Find where the given text appears and provide that cell's center as [X, Y] coordinate. 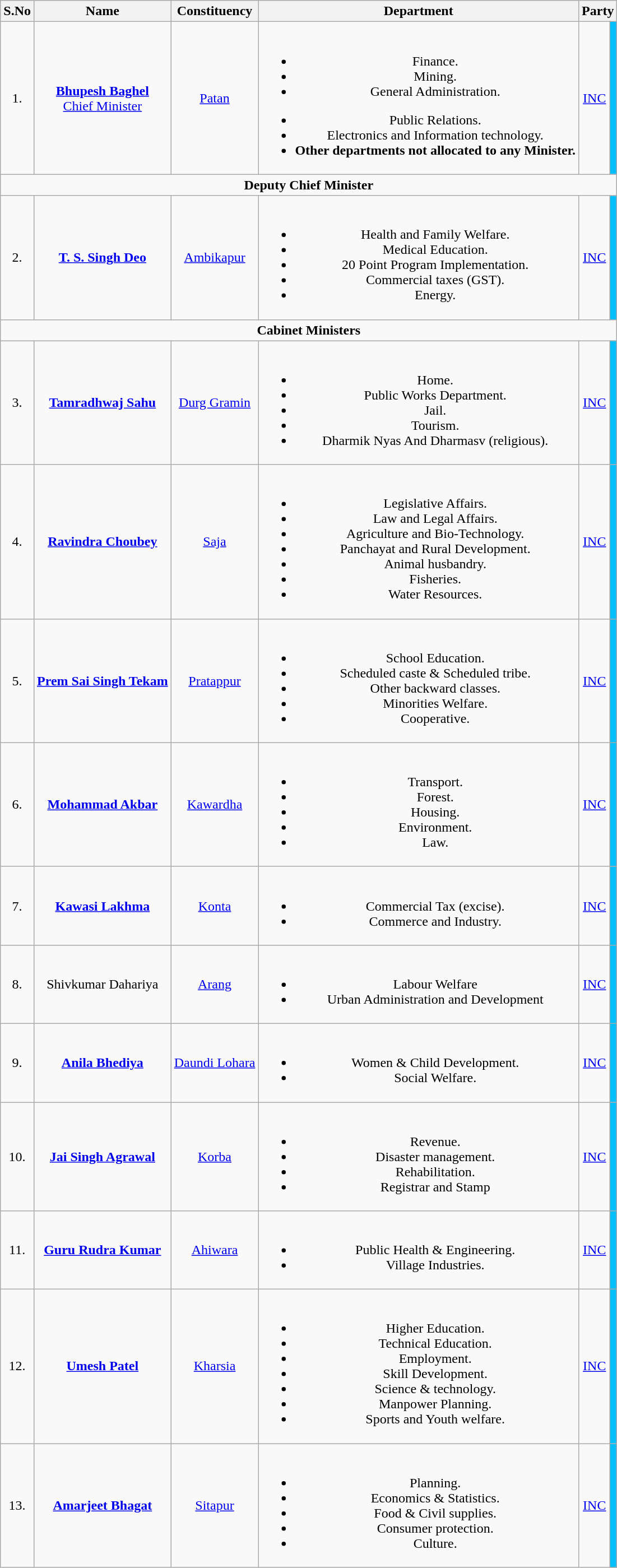
Ambikapur [215, 258]
Commercial Tax (excise).Commerce and Industry. [419, 906]
Revenue.Disaster management.Rehabilitation.Registrar and Stamp [419, 1156]
Planning.Economics & Statistics.Food & Civil supplies.Consumer protection.Culture. [419, 1505]
Bhupesh BaghelChief Minister [102, 98]
13. [17, 1505]
11. [17, 1250]
Kharsia [215, 1366]
Amarjeet Bhagat [102, 1505]
Health and Family Welfare.Medical Education.20 Point Program Implementation.Commercial taxes (GST).Energy. [419, 258]
Daundi Lohara [215, 1063]
Cabinet Ministers [309, 330]
Konta [215, 906]
Pratappur [215, 680]
Public Health & Engineering.Village Industries. [419, 1250]
Arang [215, 984]
12. [17, 1366]
Anila Bhediya [102, 1063]
Kawardha [215, 805]
Tamradhwaj Sahu [102, 402]
Ahiwara [215, 1250]
Korba [215, 1156]
S.No [17, 11]
6. [17, 805]
9. [17, 1063]
Finance.Mining.General Administration.Public Relations.Electronics and Information technology.Other departments not allocated to any Minister. [419, 98]
Legislative Affairs.Law and Legal Affairs.Agriculture and Bio-Technology.Panchayat and Rural Development.Animal husbandry.Fisheries.Water Resources. [419, 541]
T. S. Singh Deo [102, 258]
2. [17, 258]
Home.Public Works Department.Jail.Tourism.Dharmik Nyas And Dharmasv (religious). [419, 402]
Department [419, 11]
8. [17, 984]
Jai Singh Agrawal [102, 1156]
Sitapur [215, 1505]
Mohammad Akbar [102, 805]
Shivkumar Dahariya [102, 984]
7. [17, 906]
Patan [215, 98]
Name [102, 11]
Prem Sai Singh Tekam [102, 680]
Ravindra Choubey [102, 541]
10. [17, 1156]
Party [598, 11]
1. [17, 98]
Transport.Forest.Housing.Environment.Law. [419, 805]
Umesh Patel [102, 1366]
Guru Rudra Kumar [102, 1250]
Higher Education.Technical Education.Employment.Skill Development.Science & technology.Manpower Planning.Sports and Youth welfare. [419, 1366]
School Education.Scheduled caste & Scheduled tribe.Other backward classes.Minorities Welfare.Cooperative. [419, 680]
Durg Gramin [215, 402]
5. [17, 680]
3. [17, 402]
Labour WelfareUrban Administration and Development [419, 984]
Women & Child Development.Social Welfare. [419, 1063]
4. [17, 541]
Saja [215, 541]
Deputy Chief Minister [309, 185]
Constituency [215, 11]
Kawasi Lakhma [102, 906]
